Search for the cell housing the specified text and yield its (x, y) center coordinate. 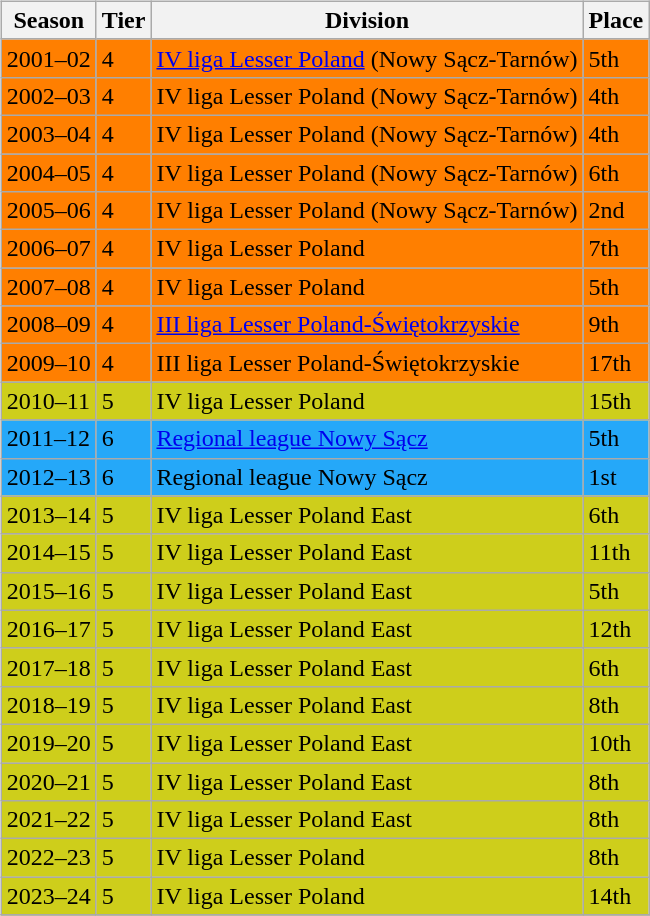
2012–13 (48, 477)
2015–16 (48, 591)
2001–02 (48, 58)
2011–12 (48, 439)
2017–18 (48, 667)
2020–21 (48, 781)
2nd (616, 211)
Tier (124, 20)
10th (616, 743)
2014–15 (48, 553)
Division (367, 20)
14th (616, 896)
2004–05 (48, 173)
12th (616, 629)
2006–07 (48, 249)
7th (616, 249)
2022–23 (48, 858)
2010–11 (48, 401)
17th (616, 363)
2023–24 (48, 896)
2013–14 (48, 515)
2002–03 (48, 96)
2009–10 (48, 363)
2016–17 (48, 629)
Season (48, 20)
2005–06 (48, 211)
11th (616, 553)
15th (616, 401)
2018–19 (48, 705)
2021–22 (48, 820)
9th (616, 325)
2003–04 (48, 134)
2007–08 (48, 287)
2019–20 (48, 743)
2008–09 (48, 325)
Place (616, 20)
1st (616, 477)
